Pinpoint the cell where the given text exists, returning its (X, Y) midpoint coordinate. 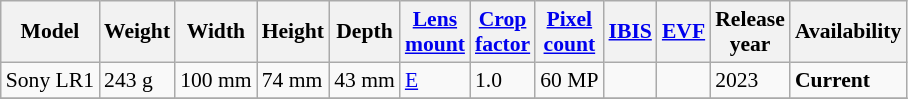
Availability (848, 32)
43 mm (364, 80)
74 mm (293, 80)
Releaseyear (750, 32)
Lensmount (435, 32)
Current (848, 80)
Height (293, 32)
100 mm (216, 80)
2023 (750, 80)
60 MP (569, 80)
Width (216, 32)
E (435, 80)
Model (50, 32)
IBIS (630, 32)
EVF (684, 32)
Pixelcount (569, 32)
Depth (364, 32)
1.0 (502, 80)
Sony LR1 (50, 80)
Cropfactor (502, 32)
243 g (137, 80)
Weight (137, 32)
